Search for the cell housing the specified text and yield its [x, y] center coordinate. 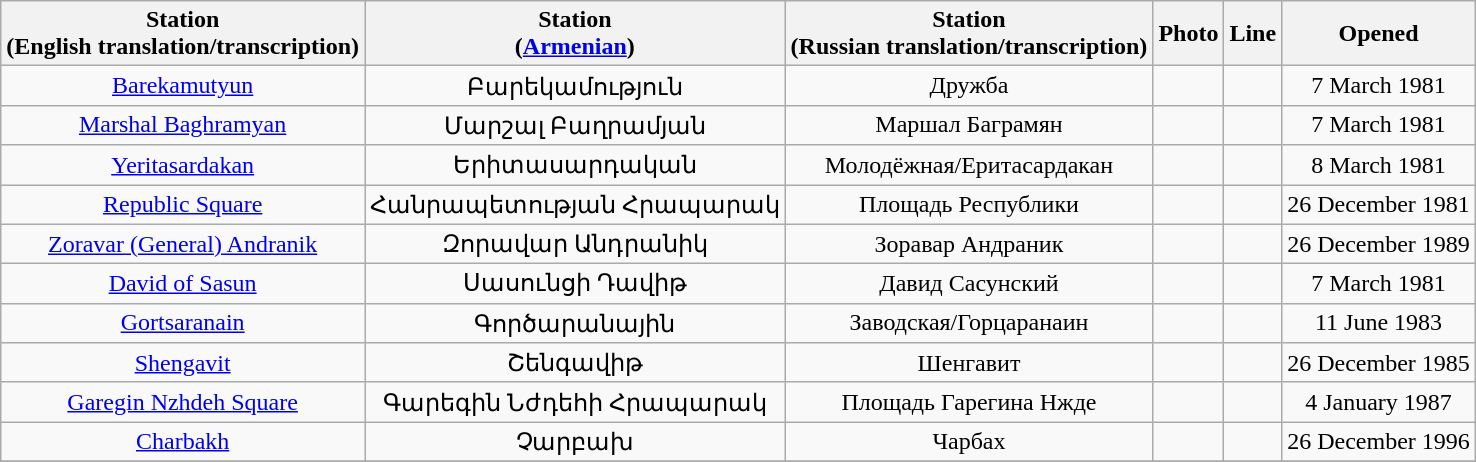
Zoravar (General) Andranik [183, 244]
Մարշալ Բաղրամյան [576, 125]
11 June 1983 [1379, 323]
Շենգավիթ [576, 363]
Площадь Республики [969, 204]
Garegin Nzhdeh Square [183, 402]
Գարեգին Նժդեհի Հրապարակ [576, 402]
Yeritasardakan [183, 165]
Площадь Гарегина Нжде [969, 402]
David of Sasun [183, 284]
Չարբախ [576, 442]
4 January 1987 [1379, 402]
Barekamutyun [183, 86]
26 December 1985 [1379, 363]
Gortsaranain [183, 323]
Маршал Баграмян [969, 125]
26 December 1996 [1379, 442]
26 December 1981 [1379, 204]
Station(English translation/transcription) [183, 34]
Шенгавит [969, 363]
Հանրապետության Հրապարակ [576, 204]
Зоравар Андраник [969, 244]
Shengavit [183, 363]
Photo [1188, 34]
Republic Square [183, 204]
Чарбах [969, 442]
Line [1253, 34]
Заводская/Горцаранаин [969, 323]
Молодёжная/Еритасардакан [969, 165]
Marshal Baghramyan [183, 125]
Дружба [969, 86]
26 December 1989 [1379, 244]
Station(Armenian) [576, 34]
Սասունցի Դավիթ [576, 284]
Գործարանային [576, 323]
8 March 1981 [1379, 165]
Давид Сасунский [969, 284]
Opened [1379, 34]
Բարեկամություն [576, 86]
Charbakh [183, 442]
Զորավար Անդրանիկ [576, 244]
Երիտասարդական [576, 165]
Station(Russian translation/transcription) [969, 34]
